Return (x, y) of the center of cell containing provided text 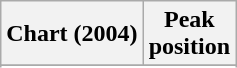
Chart (2004) (72, 34)
Peakposition (189, 34)
